Locate the cell with the specified text and output its (X, Y) center coordinate. 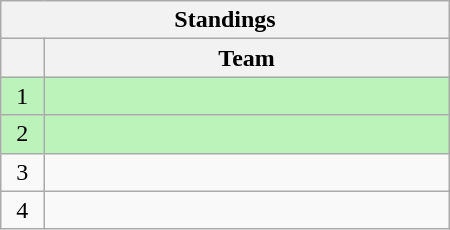
Standings (225, 20)
Team (246, 58)
3 (22, 172)
2 (22, 134)
1 (22, 96)
4 (22, 210)
